Find where the given text appears and provide that cell's center as [X, Y] coordinate. 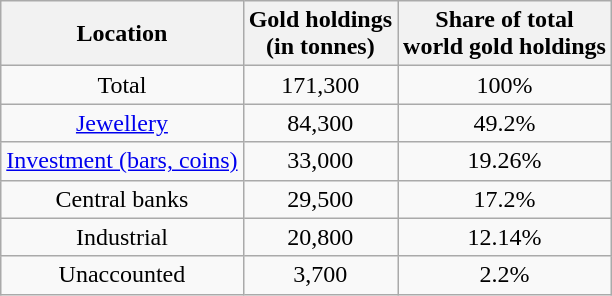
Total [122, 85]
19.26% [505, 161]
Jewellery [122, 123]
171,300 [320, 85]
Location [122, 34]
100% [505, 85]
17.2% [505, 199]
Gold holdings(in tonnes) [320, 34]
49.2% [505, 123]
12.14% [505, 237]
Unaccounted [122, 275]
20,800 [320, 237]
Central banks [122, 199]
Investment (bars, coins) [122, 161]
2.2% [505, 275]
29,500 [320, 199]
33,000 [320, 161]
Share of totalworld gold holdings [505, 34]
3,700 [320, 275]
84,300 [320, 123]
Industrial [122, 237]
